Locate the cell with the specified text and output its (X, Y) center coordinate. 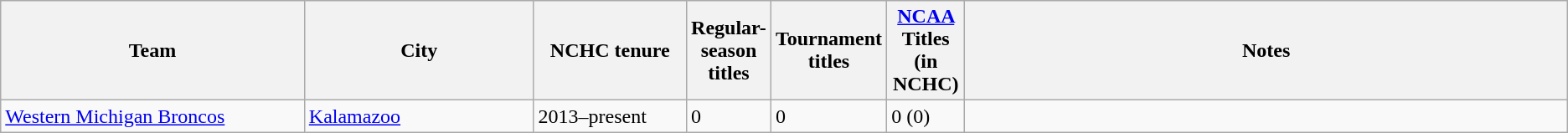
0 (0) (926, 116)
Kalamazoo (419, 116)
Notes (1266, 50)
City (419, 50)
NCAA Titles (in NCHC) (926, 50)
Tournament titles (828, 50)
2013–present (610, 116)
Regular-season titles (729, 50)
NCHC tenure (610, 50)
Western Michigan Broncos (152, 116)
Team (152, 50)
